Output the (x, y) coordinate of the center of the cell containing the given text.  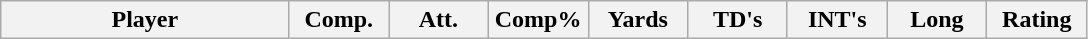
Comp. (339, 20)
Yards (638, 20)
INT's (837, 20)
Rating (1037, 20)
Att. (439, 20)
Comp% (538, 20)
Long (937, 20)
Player (145, 20)
TD's (738, 20)
